Return [x, y] of the center of cell containing provided text 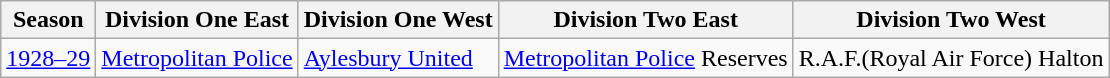
Division Two East [646, 20]
Metropolitan Police Reserves [646, 58]
1928–29 [48, 58]
Division One East [197, 20]
Division Two West [951, 20]
Season [48, 20]
Aylesbury United [398, 58]
Metropolitan Police [197, 58]
Division One West [398, 20]
R.A.F.(Royal Air Force) Halton [951, 58]
